Provide the (X, Y) coordinate of the cell's center where the given text is located.  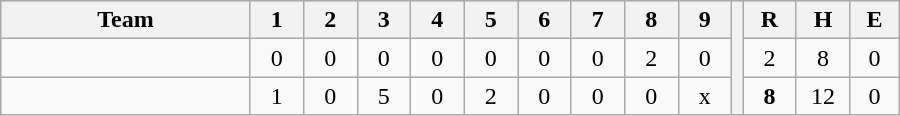
R (770, 20)
E (874, 20)
Team (126, 20)
H (823, 20)
12 (823, 96)
7 (598, 20)
x (705, 96)
9 (705, 20)
4 (438, 20)
6 (545, 20)
3 (384, 20)
